Capture the cell that displays the provided text and extract its [X, Y] central coordinate. 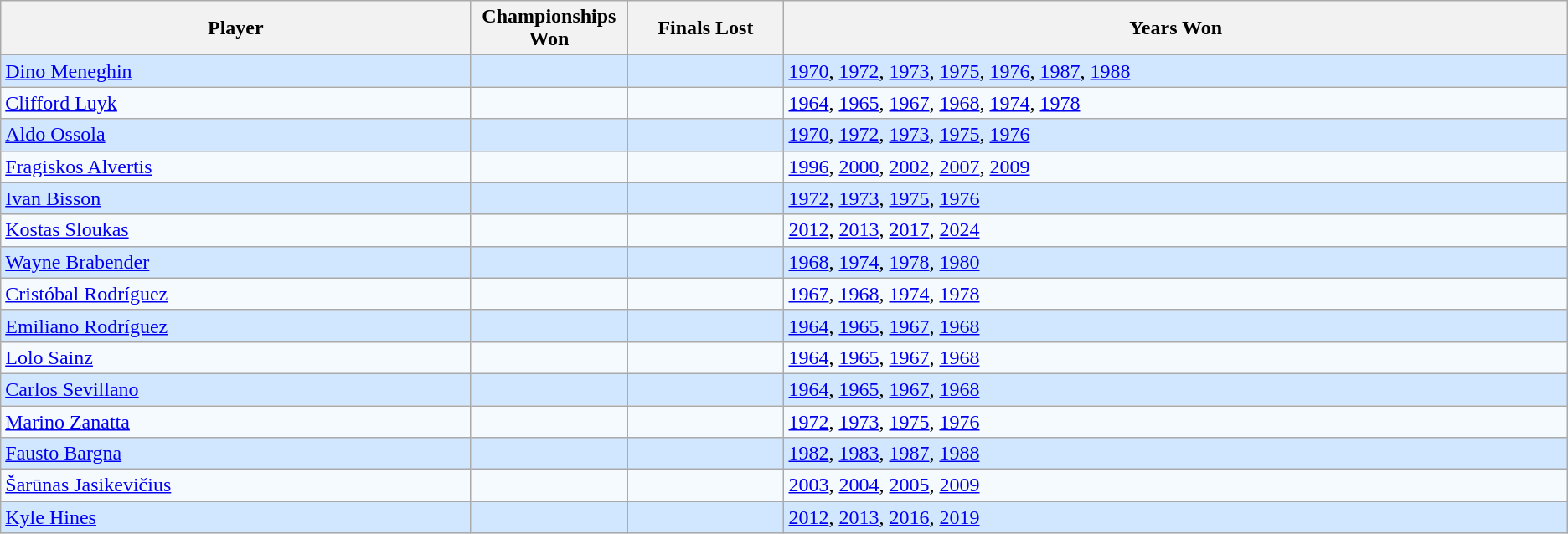
Clifford Luyk [236, 103]
Carlos Sevillano [236, 389]
Marino Zanatta [236, 421]
Lolo Sainz [236, 357]
1964, 1965, 1967, 1968, 1974, 1978 [1176, 103]
2012, 2013, 2016, 2019 [1176, 517]
Player [236, 28]
2003, 2004, 2005, 2009 [1176, 485]
Finals Lost [705, 28]
Kostas Sloukas [236, 230]
1970, 1972, 1973, 1975, 1976 [1176, 135]
Fragiskos Alvertis [236, 167]
Ivan Bisson [236, 198]
1970, 1972, 1973, 1975, 1976, 1987, 1988 [1176, 71]
Cristóbal Rodríguez [236, 294]
Dino Meneghin [236, 71]
Years Won [1176, 28]
Emiliano Rodríguez [236, 326]
2012, 2013, 2017, 2024 [1176, 230]
1996, 2000, 2002, 2007, 2009 [1176, 167]
Aldo Ossola [236, 135]
1968, 1974, 1978, 1980 [1176, 262]
Šarūnas Jasikevičius [236, 485]
1967, 1968, 1974, 1978 [1176, 294]
Fausto Bargna [236, 454]
Championships Won [549, 28]
1982, 1983, 1987, 1988 [1176, 454]
Kyle Hines [236, 517]
Wayne Brabender [236, 262]
